Determine the (x, y) coordinate at the center of the cell enclosing the given text.  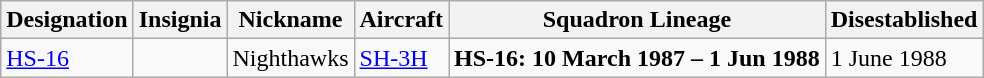
SH-3H (402, 58)
Insignia (180, 20)
1 June 1988 (904, 58)
Nighthawks (290, 58)
HS-16: 10 March 1987 – 1 Jun 1988 (638, 58)
Nickname (290, 20)
Aircraft (402, 20)
Disestablished (904, 20)
Designation (67, 20)
Squadron Lineage (638, 20)
HS-16 (67, 58)
